Search for the cell housing the specified text and yield its (X, Y) center coordinate. 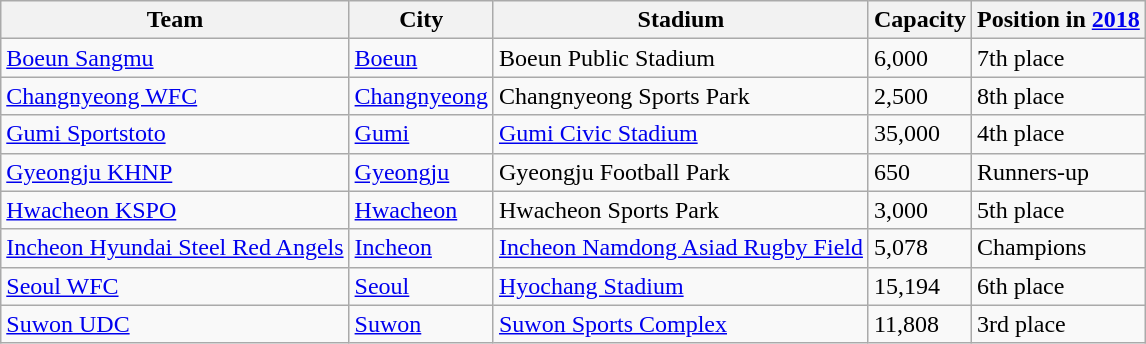
Incheon (421, 248)
Boeun (421, 58)
Hyochang Stadium (680, 286)
3,000 (920, 210)
Champions (1059, 248)
Stadium (680, 20)
Hwacheon (421, 210)
Boeun Public Stadium (680, 58)
11,808 (920, 324)
Hwacheon KSPO (175, 210)
Changnyeong Sports Park (680, 96)
Changnyeong (421, 96)
6th place (1059, 286)
4th place (1059, 134)
Gumi (421, 134)
7th place (1059, 58)
650 (920, 172)
6,000 (920, 58)
Suwon (421, 324)
Hwacheon Sports Park (680, 210)
Gumi Sportstoto (175, 134)
Seoul (421, 286)
5th place (1059, 210)
Incheon Namdong Asiad Rugby Field (680, 248)
8th place (1059, 96)
City (421, 20)
Gyeongju Football Park (680, 172)
5,078 (920, 248)
Gumi Civic Stadium (680, 134)
Position in 2018 (1059, 20)
Gyeongju (421, 172)
2,500 (920, 96)
3rd place (1059, 324)
Boeun Sangmu (175, 58)
Capacity (920, 20)
Incheon Hyundai Steel Red Angels (175, 248)
35,000 (920, 134)
Seoul WFC (175, 286)
Runners-up (1059, 172)
Gyeongju KHNP (175, 172)
15,194 (920, 286)
Changnyeong WFC (175, 96)
Team (175, 20)
Suwon Sports Complex (680, 324)
Suwon UDC (175, 324)
